Provide the [X, Y] coordinate of the cell's center where the given text is located.  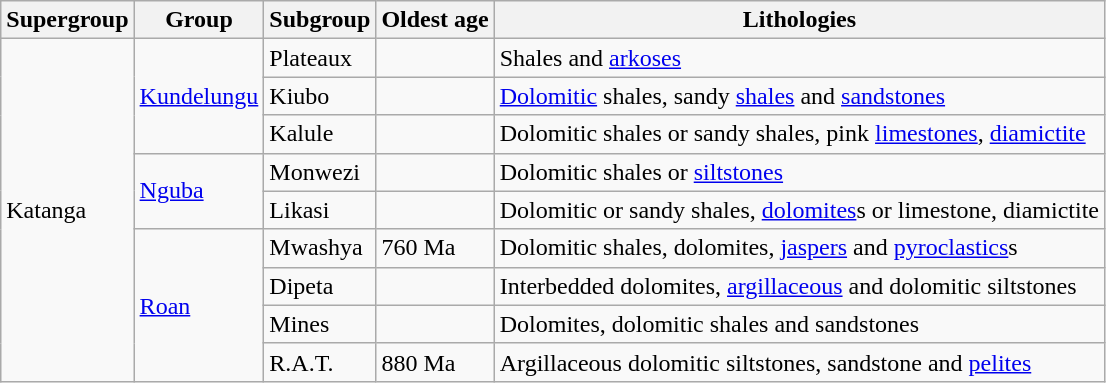
Mines [320, 324]
Dolomitic shales, sandy shales and sandstones [799, 96]
Kiubo [320, 96]
Roan [199, 305]
880 Ma [435, 362]
Dipeta [320, 286]
Interbedded dolomites, argillaceous and dolomitic siltstones [799, 286]
Katanga [68, 210]
Plateaux [320, 58]
Nguba [199, 191]
R.A.T. [320, 362]
Lithologies [799, 20]
Oldest age [435, 20]
Kalule [320, 134]
Likasi [320, 210]
Mwashya [320, 248]
Dolomites, dolomitic shales and sandstones [799, 324]
Dolomitic or sandy shales, dolomitess or limestone, diamictite [799, 210]
Shales and arkoses [799, 58]
Subgroup [320, 20]
Supergroup [68, 20]
Kundelungu [199, 96]
Dolomitic shales, dolomites, jaspers and pyroclasticss [799, 248]
Dolomitic shales or sandy shales, pink limestones, diamictite [799, 134]
760 Ma [435, 248]
Group [199, 20]
Argillaceous dolomitic siltstones, sandstone and pelites [799, 362]
Monwezi [320, 172]
Dolomitic shales or siltstones [799, 172]
